Return (X, Y) of the center of cell containing provided text 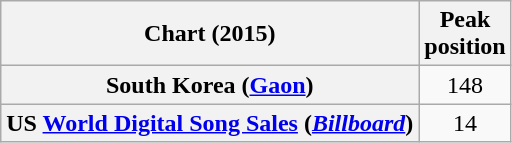
Chart (2015) (210, 34)
14 (465, 123)
Peakposition (465, 34)
South Korea (Gaon) (210, 85)
US World Digital Song Sales (Billboard) (210, 123)
148 (465, 85)
